Determine the (X, Y) coordinate at the center of the cell enclosing the given text.  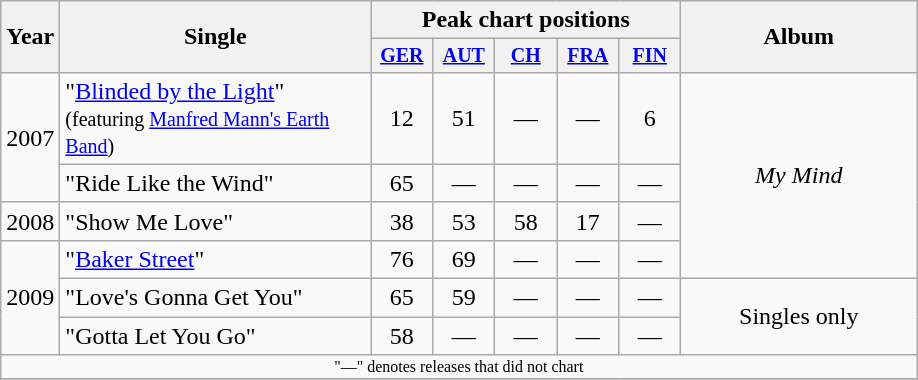
FRA (588, 56)
"Gotta Let You Go" (216, 336)
12 (402, 118)
GER (402, 56)
FIN (650, 56)
CH (526, 56)
My Mind (799, 175)
2008 (30, 221)
"Love's Gonna Get You" (216, 298)
Year (30, 37)
76 (402, 259)
2009 (30, 297)
69 (464, 259)
2007 (30, 137)
Singles only (799, 317)
17 (588, 221)
51 (464, 118)
Album (799, 37)
53 (464, 221)
"Baker Street" (216, 259)
"—" denotes releases that did not chart (459, 367)
"Show Me Love" (216, 221)
Peak chart positions (526, 20)
Single (216, 37)
AUT (464, 56)
"Ride Like the Wind" (216, 183)
6 (650, 118)
59 (464, 298)
38 (402, 221)
"Blinded by the Light" (featuring Manfred Mann's Earth Band) (216, 118)
